Provide the (X, Y) coordinate of the cell's center where the given text is located.  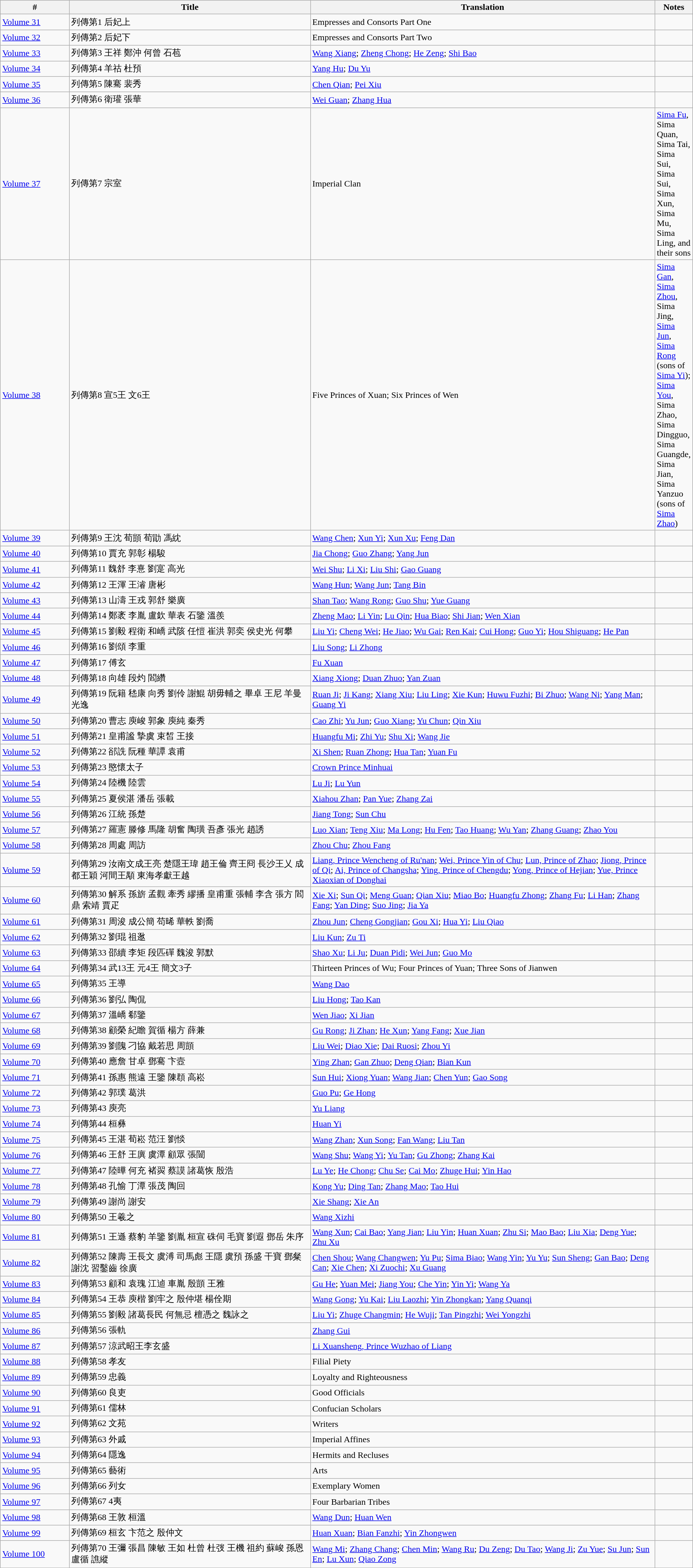
列傳第28 周處 周訪 (190, 845)
列傳第17 傅玄 (190, 663)
列傳第42 郭璞 葛洪 (190, 1093)
Volume 92 (35, 1424)
Xi Shen; Ruan Zhong; Hua Tan; Yuan Fu (482, 752)
Volume 63 (35, 953)
Gu Rong; Ji Zhan; He Xun; Yang Fang; Xue Jian (482, 1030)
Wei Shu; Li Xi; Liu Shi; Gao Guang (482, 569)
Jiang Tong; Sun Chu (482, 814)
Volume 85 (35, 1315)
列傳第64 隱逸 (190, 1455)
Imperial Affines (482, 1439)
Volume 55 (35, 799)
Volume 69 (35, 1047)
Volume 72 (35, 1093)
列傳第59 忠義 (190, 1377)
列傳第57 涼武昭王李玄盛 (190, 1346)
Wang Dun; Huan Wen (482, 1518)
Chen Qian; Pei Xiu (482, 84)
Liu Yi; Zhuge Changmin; He Wuji; Tan Pingzhi; Wei Yongzhi (482, 1315)
Volume 76 (35, 1156)
列傳第69 桓玄 卞范之 殷仲文 (190, 1533)
Volume 71 (35, 1077)
列傳第31 周浚 成公簡 苟晞 華軼 劉喬 (190, 921)
列傳第35 王導 (190, 984)
列傳第45 王湛 荀崧 范汪 劉惔 (190, 1139)
Shan Tao; Wang Rong; Guo Shu; Yue Guang (482, 600)
Volume 77 (35, 1171)
Liu Wei; Diao Xie; Dai Ruosi; Zhou Yi (482, 1047)
Title (190, 7)
Volume 67 (35, 1015)
Volume 61 (35, 921)
Zheng Mao; Li Yin; Lu Qin; Hua Biao; Shi Jian; Wen Xian (482, 616)
列傳第63 外戚 (190, 1439)
Volume 65 (35, 984)
Volume 54 (35, 783)
Notes (674, 7)
Volume 98 (35, 1518)
Zhou Jun; Cheng Gongjian; Gou Xi; Hua Yi; Liu Qiao (482, 921)
Volume 73 (35, 1109)
Lu Ye; He Chong; Chu Se; Cai Mo; Zhuge Hui; Yin Hao (482, 1171)
列傳第50 王羲之 (190, 1218)
列傳第10 賈充 郭彰 楊駿 (190, 554)
列傳第6 衛瓘 張華 (190, 100)
列傳第16 劉頌 李重 (190, 647)
Wang Hun; Wang Jun; Tang Bin (482, 585)
列傳第30 解系 孫旂 孟觀 牽秀 繆播 皇甫重 張輔 李含 張方 閻鼎 索靖 賈疋 (190, 900)
Yang Hu; Du Yu (482, 69)
Ruan Ji; Ji Kang; Xiang Xiu; Liu Ling; Xie Kun; Huwu Fuzhi; Bi Zhuo; Wang Ni; Yang Man; Guang Yi (482, 700)
Shao Xu; Li Ju; Duan Pidi; Wei Jun; Guo Mo (482, 953)
Wen Jiao; Xi Jian (482, 1015)
Huan Yi (482, 1124)
列傳第24 陸機 陸雲 (190, 783)
Volume 88 (35, 1362)
列傳第7 宗室 (190, 184)
Volume 97 (35, 1501)
Volume 87 (35, 1346)
Yu Liang (482, 1109)
Wang Dao (482, 984)
列傳第26 江統 孫楚 (190, 814)
Volume 91 (35, 1409)
Hermits and Recluses (482, 1455)
列傳第61 儒林 (190, 1409)
Luo Xian; Teng Xiu; Ma Long; Hu Fen; Tao Huang; Wu Yan; Zhang Guang; Zhao You (482, 830)
Volume 36 (35, 100)
Guo Pu; Ge Hong (482, 1093)
列傳第55 劉毅 諸葛長民 何無忌 檀憑之 魏詠之 (190, 1315)
Exemplary Women (482, 1486)
列傳第21 皇甫謐 摯虞 束皙 王接 (190, 736)
列傳第12 王渾 王濬 唐彬 (190, 585)
Zhou Chu; Zhou Fang (482, 845)
Five Princes of Xuan; Six Princes of Wen (482, 395)
Volume 64 (35, 968)
Translation (482, 7)
Xie Shang; Xie An (482, 1202)
Volume 48 (35, 678)
Volume 33 (35, 53)
Volume 99 (35, 1533)
Wang Xiang; Zheng Chong; He Zeng; Shi Bao (482, 53)
列傳第51 王遜 蔡豹 羊鑒 劉胤 桓宣 硃伺 毛寶 劉遐 鄧岳 朱序 (190, 1237)
Volume 53 (35, 768)
Volume 40 (35, 554)
Lu Ji; Lu Yun (482, 783)
Volume 51 (35, 736)
Liu Hong; Tao Kan (482, 1000)
Loyalty and Righteousness (482, 1377)
Volume 70 (35, 1062)
# (35, 7)
列傳第43 庾亮 (190, 1109)
列傳第15 劉毅 程衛 和嶠 武陔 任愷 崔洪 郭奕 侯史光 何攀 (190, 632)
Volume 42 (35, 585)
Liu Song; Li Zhong (482, 647)
Fu Xuan (482, 663)
列傳第1 后妃上 (190, 22)
Liu Yi; Cheng Wei; He Jiao; Wu Gai; Ren Kai; Cui Hong; Guo Yi; Hou Shiguang; He Pan (482, 632)
Thirteen Princes of Wu; Four Princes of Yuan; Three Sons of Jianwen (482, 968)
Volume 46 (35, 647)
Volume 50 (35, 721)
Volume 37 (35, 184)
Kong Yu; Ding Tan; Zhang Mao; Tao Hui (482, 1186)
列傳第22 郤詵 阮種 華譚 袁甫 (190, 752)
列傳第66 列女 (190, 1486)
列傳第60 良吏 (190, 1393)
Volume 58 (35, 845)
列傳第20 曹志 庾峻 郭象 庾純 秦秀 (190, 721)
列傳第56 張軌 (190, 1330)
Volume 41 (35, 569)
Volume 52 (35, 752)
Sima Fu, Sima Quan, Sima Tai, Sima Sui, Sima Sui, Sima Xun, Sima Mu, Sima Ling, and their sons (674, 184)
Volume 83 (35, 1284)
Xie Xi; Sun Qi; Meng Guan; Qian Xiu; Miao Bo; Huangfu Zhong; Zhang Fu; Li Han; Zhang Fang; Yan Ding; Suo Jing; Jia Ya (482, 900)
Volume 56 (35, 814)
列傳第49 謝尚 謝安 (190, 1202)
Volume 60 (35, 900)
Gu He; Yuan Mei; Jiang You; Che Yin; Yin Yi; Wang Ya (482, 1284)
列傳第47 陸曄 何充 褚翜 蔡謨 諸葛恢 殷浩 (190, 1171)
列傳第70 王彌 張昌 陳敏 王如 杜曾 杜弢 王機 祖約 蘇峻 孫恩 盧循 譙縱 (190, 1554)
Volume 81 (35, 1237)
Volume 44 (35, 616)
Volume 96 (35, 1486)
Volume 32 (35, 37)
Volume 93 (35, 1439)
Good Officials (482, 1393)
列傳第3 王祥 鄭沖 何曾 石苞 (190, 53)
Volume 80 (35, 1218)
Volume 47 (35, 663)
Jia Chong; Guo Zhang; Yang Jun (482, 554)
列傳第34 武13王 元4王 簡文3子 (190, 968)
Liu Kun; Zu Ti (482, 938)
Confucian Scholars (482, 1409)
Volume 57 (35, 830)
列傳第38 顧榮 紀瞻 賀循 楊方 薛兼 (190, 1030)
列傳第27 羅憲 滕修 馬隆 胡奮 陶璜 吾彥 張光 趙誘 (190, 830)
Wei Guan; Zhang Hua (482, 100)
列傳第11 魏舒 李憙 劉寔 高光 (190, 569)
Volume 95 (35, 1471)
Xiahou Zhan; Pan Yue; Zhang Zai (482, 799)
列傳第65 藝術 (190, 1471)
Wang Zhan; Xun Song; Fan Wang; Liu Tan (482, 1139)
Volume 84 (35, 1300)
Volume 100 (35, 1554)
Volume 31 (35, 22)
Volume 82 (35, 1263)
Crown Prince Minhuai (482, 768)
Volume 34 (35, 69)
Volume 62 (35, 938)
列傳第18 向雄 段灼 閻纘 (190, 678)
列傳第29 汝南文成王亮 楚隱王瑋 趙王倫 齊王冏 長沙王乂 成都王穎 河間王顒 東海孝獻王越 (190, 870)
Volume 79 (35, 1202)
Wang Xun; Cai Bao; Yang Jian; Liu Yin; Huan Xuan; Zhu Si; Mao Bao; Liu Xia; Deng Yue; Zhu Xu (482, 1237)
列傳第41 孫惠 熊遠 王鑒 陳頵 高崧 (190, 1077)
列傳第68 王敦 桓溫 (190, 1518)
列傳第2 后妃下 (190, 37)
Volume 94 (35, 1455)
Li Xuansheng, Prince Wuzhao of Liang (482, 1346)
Volume 35 (35, 84)
列傳第25 夏侯湛 潘岳 張載 (190, 799)
Volume 78 (35, 1186)
Arts (482, 1471)
Sun Hui; Xiong Yuan; Wang Jian; Chen Yun; Gao Song (482, 1077)
Wang Mi; Zhang Chang; Chen Min; Wang Ru; Du Zeng; Du Tao; Wang Ji; Zu Yue; Su Jun; Sun En; Lu Xun; Qiao Zong (482, 1554)
列傳第54 王恭 庾楷 劉牢之 殷仲堪 楊佺期 (190, 1300)
列傳第58 孝友 (190, 1362)
Volume 86 (35, 1330)
Volume 39 (35, 538)
Volume 59 (35, 870)
列傳第23 愍懷太子 (190, 768)
Filial Piety (482, 1362)
Zhang Gui (482, 1330)
列傳第4 羊祜 杜預 (190, 69)
列傳第19 阮籍 嵇康 向秀 劉伶 謝鯤 胡毋輔之 畢卓 王尼 羊曼 光逸 (190, 700)
Empresses and Consorts Part One (482, 22)
Wang Shu; Wang Yi; Yu Tan; Gu Zhong; Zhang Kai (482, 1156)
Cao Zhi; Yu Jun; Guo Xiang; Yu Chun; Qin Xiu (482, 721)
Volume 75 (35, 1139)
列傳第52 陳壽 王長文 虞溥 司馬彪 王隱 虞預 孫盛 干寶 鄧粲 謝沈 習鑿齒 徐廣 (190, 1263)
Wang Chen; Xun Yi; Xun Xu; Feng Dan (482, 538)
Wang Xizhi (482, 1218)
列傳第67 4夷 (190, 1501)
Volume 38 (35, 395)
列傳第9 王沈 荀顗 荀勖 馮紞 (190, 538)
Empresses and Consorts Part Two (482, 37)
列傳第53 顧和 袁瑰 江逌 車胤 殷顗 王雅 (190, 1284)
Huan Xuan; Bian Fanzhi; Yin Zhongwen (482, 1533)
列傳第14 鄭袤 李胤 盧欽 華表 石鑒 溫羨 (190, 616)
Writers (482, 1424)
Volume 68 (35, 1030)
列傳第8 宣5王 文6王 (190, 395)
Volume 43 (35, 600)
Xiang Xiong; Duan Zhuo; Yan Zuan (482, 678)
列傳第37 溫嶠 郗鑒 (190, 1015)
Chen Shou; Wang Changwen; Yu Pu; Sima Biao; Wang Yin; Yu Yu; Sun Sheng; Gan Bao; Deng Can; Xie Chen; Xi Zuochi; Xu Guang (482, 1263)
Volume 45 (35, 632)
Wang Gong; Yu Kai; Liu Laozhi; Yin Zhongkan; Yang Quanqi (482, 1300)
列傳第32 劉琨 祖逖 (190, 938)
Four Barbarian Tribes (482, 1501)
Imperial Clan (482, 184)
Ying Zhan; Gan Zhuo; Deng Qian; Bian Kun (482, 1062)
Volume 89 (35, 1377)
列傳第36 劉弘 陶侃 (190, 1000)
Volume 49 (35, 700)
列傳第33 邵續 李矩 段匹磾 魏浚 郭默 (190, 953)
Huangfu Mi; Zhi Yu; Shu Xi; Wang Jie (482, 736)
列傳第48 孔愉 丁潭 張茂 陶回 (190, 1186)
列傳第40 應詹 甘卓 鄧騫 卞壼 (190, 1062)
列傳第44 桓彝 (190, 1124)
Volume 74 (35, 1124)
列傳第5 陳騫 裴秀 (190, 84)
列傳第46 王舒 王廙 虞潭 顧眾 張闓 (190, 1156)
列傳第13 山濤 王戎 郭舒 樂廣 (190, 600)
Volume 90 (35, 1393)
Volume 66 (35, 1000)
列傳第39 劉隗 刁協 戴若思 周顗 (190, 1047)
列傳第62 文苑 (190, 1424)
